Return the [X, Y] coordinate for the center point of the cell that contains the specified text.  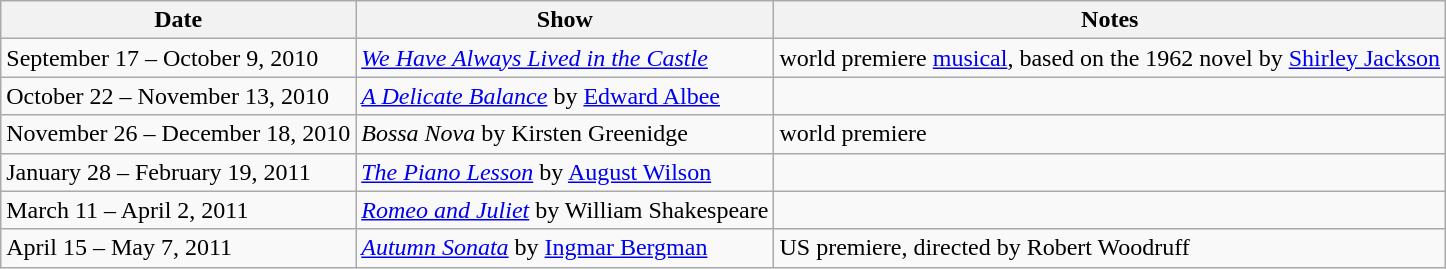
March 11 – April 2, 2011 [178, 210]
Notes [1110, 20]
Show [565, 20]
Romeo and Juliet by William Shakespeare [565, 210]
September 17 – October 9, 2010 [178, 58]
world premiere [1110, 134]
Autumn Sonata by Ingmar Bergman [565, 248]
US premiere, directed by Robert Woodruff [1110, 248]
The Piano Lesson by August Wilson [565, 172]
January 28 – February 19, 2011 [178, 172]
Date [178, 20]
April 15 – May 7, 2011 [178, 248]
Bossa Nova by Kirsten Greenidge [565, 134]
November 26 – December 18, 2010 [178, 134]
A Delicate Balance by Edward Albee [565, 96]
We Have Always Lived in the Castle [565, 58]
world premiere musical, based on the 1962 novel by Shirley Jackson [1110, 58]
October 22 – November 13, 2010 [178, 96]
